From the cell containing the given text, extract its center point as [x, y] coordinate. 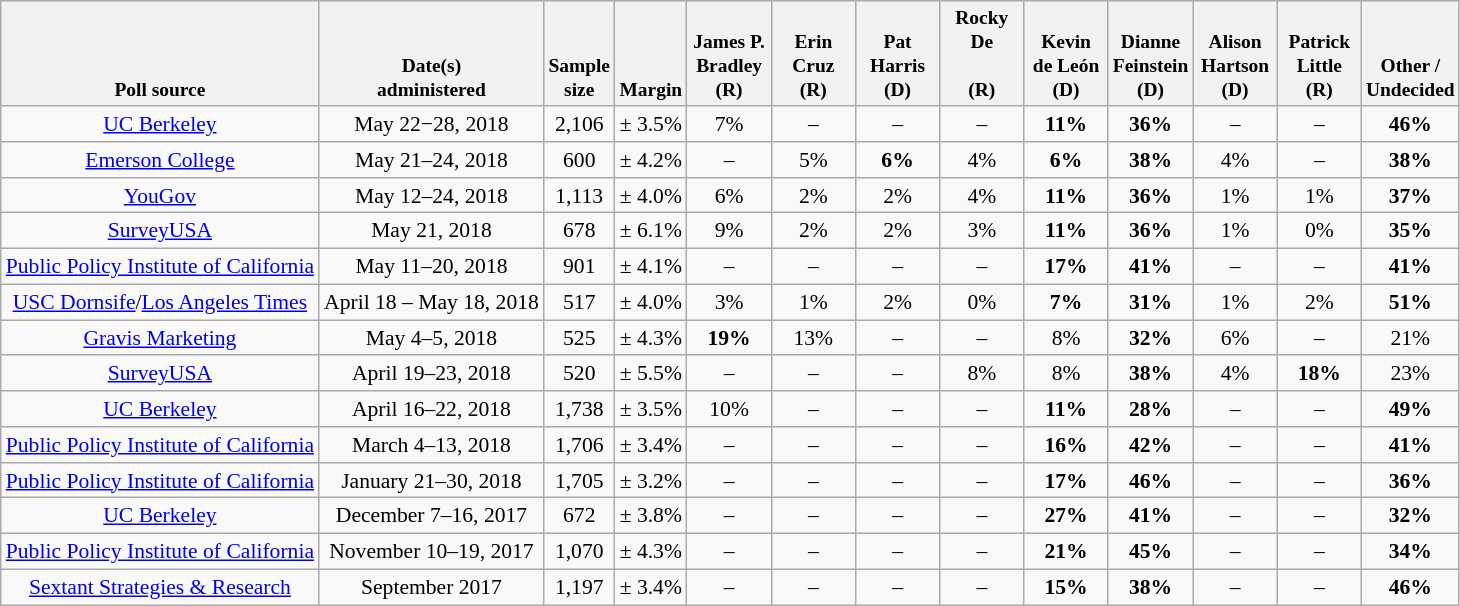
April 19–23, 2018 [432, 374]
Sextant Strategies & Research [160, 588]
± 4.1% [651, 267]
± 6.1% [651, 231]
23% [1410, 374]
Gravis Marketing [160, 338]
Date(s)administered [432, 54]
± 4.2% [651, 160]
Samplesize [580, 54]
Kevinde León(D) [1066, 54]
USC Dornsife/Los Angeles Times [160, 302]
9% [729, 231]
1,197 [580, 588]
45% [1150, 552]
901 [580, 267]
April 18 – May 18, 2018 [432, 302]
May 12–24, 2018 [432, 196]
Poll source [160, 54]
16% [1066, 445]
1,113 [580, 196]
28% [1150, 409]
13% [813, 338]
DianneFeinstein(D) [1150, 54]
May 11–20, 2018 [432, 267]
19% [729, 338]
27% [1066, 516]
± 3.8% [651, 516]
± 3.2% [651, 481]
517 [580, 302]
35% [1410, 231]
34% [1410, 552]
Other /Undecided [1410, 54]
1,705 [580, 481]
December 7–16, 2017 [432, 516]
15% [1066, 588]
678 [580, 231]
± 5.5% [651, 374]
May 4–5, 2018 [432, 338]
31% [1150, 302]
18% [1319, 374]
ErinCruz(R) [813, 54]
520 [580, 374]
51% [1410, 302]
37% [1410, 196]
1,070 [580, 552]
YouGov [160, 196]
May 21, 2018 [432, 231]
42% [1150, 445]
525 [580, 338]
672 [580, 516]
1,706 [580, 445]
May 22−28, 2018 [432, 124]
Rocky De(R) [982, 54]
James P.Bradley(R) [729, 54]
March 4–13, 2018 [432, 445]
November 10–19, 2017 [432, 552]
April 16–22, 2018 [432, 409]
Margin [651, 54]
5% [813, 160]
PatHarris(D) [897, 54]
49% [1410, 409]
January 21–30, 2018 [432, 481]
Emerson College [160, 160]
10% [729, 409]
2,106 [580, 124]
AlisonHartson(D) [1235, 54]
600 [580, 160]
September 2017 [432, 588]
PatrickLittle(R) [1319, 54]
1,738 [580, 409]
May 21–24, 2018 [432, 160]
